Determine the [X, Y] coordinate at the center of the cell enclosing the given text.  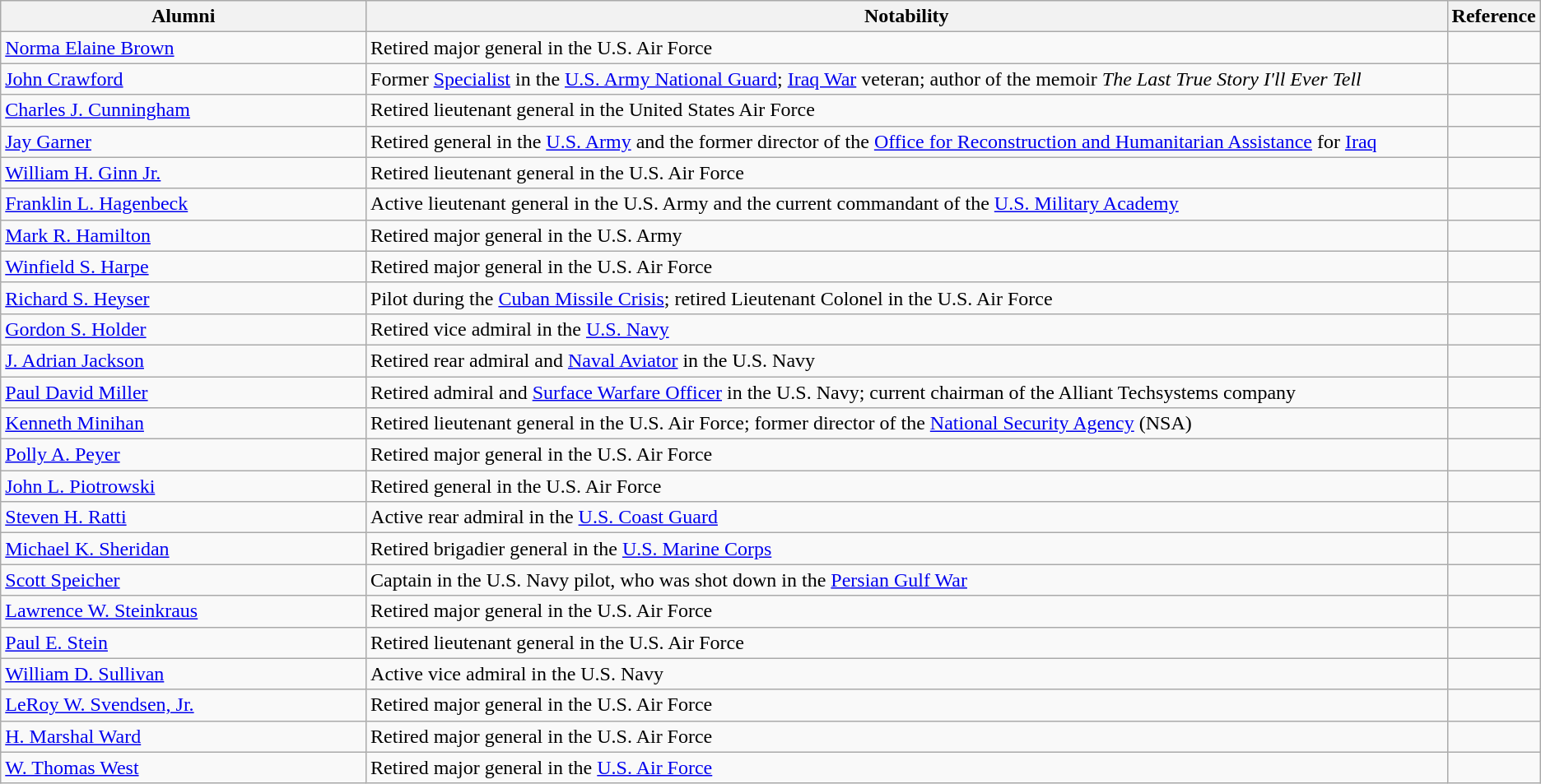
Pilot during the Cuban Missile Crisis; retired Lieutenant Colonel in the U.S. Air Force [907, 298]
Retired general in the U.S. Air Force [907, 486]
Former Specialist in the U.S. Army National Guard; Iraq War veteran; author of the memoir The Last True Story I'll Ever Tell [907, 79]
Norma Elaine Brown [184, 48]
Retired vice admiral in the U.S. Navy [907, 329]
John Crawford [184, 79]
Franklin L. Hagenbeck [184, 204]
Polly A. Peyer [184, 455]
Charles J. Cunningham [184, 110]
Scott Speicher [184, 580]
William D. Sullivan [184, 674]
Retired general in the U.S. Army and the former director of the Office for Reconstruction and Humanitarian Assistance for Iraq [907, 141]
Retired lieutenant general in the U.S. Air Force; former director of the National Security Agency (NSA) [907, 424]
Alumni [184, 16]
Retired major general in the U.S. Army [907, 235]
Michael K. Sheridan [184, 549]
Active rear admiral in the U.S. Coast Guard [907, 517]
Mark R. Hamilton [184, 235]
Retired rear admiral and Naval Aviator in the U.S. Navy [907, 360]
Paul E. Stein [184, 643]
LeRoy W. Svendsen, Jr. [184, 705]
Captain in the U.S. Navy pilot, who was shot down in the Persian Gulf War [907, 580]
W. Thomas West [184, 768]
J. Adrian Jackson [184, 360]
Jay Garner [184, 141]
John L. Piotrowski [184, 486]
Retired brigadier general in the U.S. Marine Corps [907, 549]
Steven H. Ratti [184, 517]
H. Marshal Ward [184, 736]
Active vice admiral in the U.S. Navy [907, 674]
Gordon S. Holder [184, 329]
Paul David Miller [184, 392]
Reference [1493, 16]
William H. Ginn Jr. [184, 173]
Richard S. Heyser [184, 298]
Active lieutenant general in the U.S. Army and the current commandant of the U.S. Military Academy [907, 204]
Winfield S. Harpe [184, 267]
Retired lieutenant general in the United States Air Force [907, 110]
Retired admiral and Surface Warfare Officer in the U.S. Navy; current chairman of the Alliant Techsystems company [907, 392]
Kenneth Minihan [184, 424]
Lawrence W. Steinkraus [184, 611]
Notability [907, 16]
